Provide the (X, Y) coordinate of the cell's center where the given text is located.  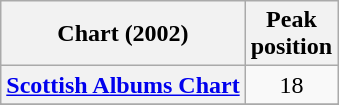
18 (291, 85)
Peakposition (291, 34)
Scottish Albums Chart (123, 85)
Chart (2002) (123, 34)
